Output the (x, y) coordinate of the center of the cell containing the given text.  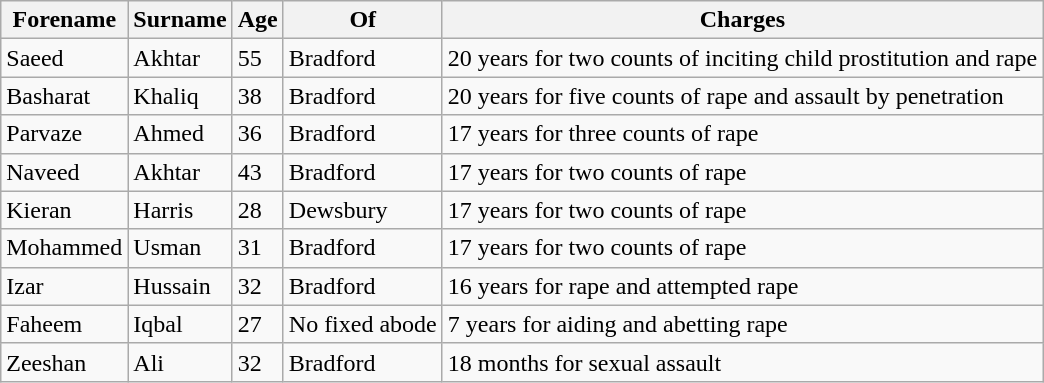
Iqbal (180, 324)
20 years for five counts of rape and assault by penetration (742, 96)
20 years for two counts of inciting child prostitution and rape (742, 58)
27 (258, 324)
43 (258, 172)
Parvaze (64, 134)
55 (258, 58)
Dewsbury (362, 210)
Ali (180, 362)
16 years for rape and attempted rape (742, 286)
Surname (180, 20)
Mohammed (64, 248)
Forename (64, 20)
Charges (742, 20)
17 years for three counts of rape (742, 134)
36 (258, 134)
Hussain (180, 286)
Usman (180, 248)
38 (258, 96)
Basharat (64, 96)
Khaliq (180, 96)
Saeed (64, 58)
7 years for aiding and abetting rape (742, 324)
18 months for sexual assault (742, 362)
Ahmed (180, 134)
Kieran (64, 210)
Naveed (64, 172)
Harris (180, 210)
Of (362, 20)
Izar (64, 286)
28 (258, 210)
31 (258, 248)
Age (258, 20)
Zeeshan (64, 362)
Faheem (64, 324)
No fixed abode (362, 324)
